Search for the cell housing the specified text and yield its [x, y] center coordinate. 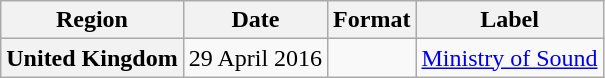
United Kingdom [92, 58]
Date [255, 20]
29 April 2016 [255, 58]
Label [510, 20]
Region [92, 20]
Ministry of Sound [510, 58]
Format [372, 20]
